Return the [x, y] coordinate for the center point of the cell that contains the specified text.  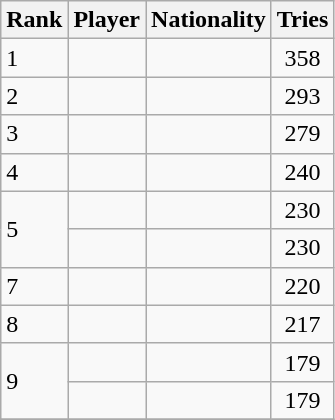
4 [34, 172]
7 [34, 286]
9 [34, 381]
Nationality [209, 20]
358 [302, 58]
8 [34, 324]
293 [302, 96]
Player [107, 20]
Rank [34, 20]
220 [302, 286]
2 [34, 96]
5 [34, 229]
240 [302, 172]
1 [34, 58]
3 [34, 134]
Tries [302, 20]
279 [302, 134]
217 [302, 324]
